Find where the given text appears and provide that cell's center as (x, y) coordinate. 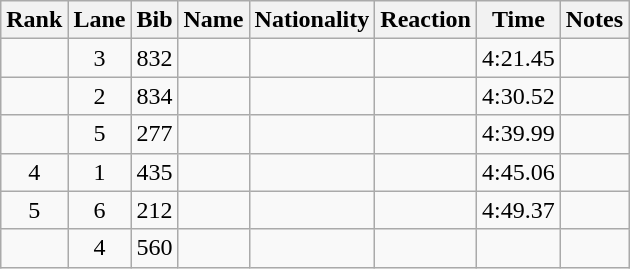
1 (100, 172)
Lane (100, 20)
277 (154, 134)
834 (154, 96)
Bib (154, 20)
560 (154, 248)
3 (100, 58)
Name (214, 20)
Reaction (426, 20)
4:49.37 (519, 210)
435 (154, 172)
6 (100, 210)
4:39.99 (519, 134)
Time (519, 20)
4:45.06 (519, 172)
Rank (34, 20)
Nationality (312, 20)
Notes (594, 20)
2 (100, 96)
212 (154, 210)
832 (154, 58)
4:21.45 (519, 58)
4:30.52 (519, 96)
